Pinpoint the cell where the given text exists, returning its [x, y] midpoint coordinate. 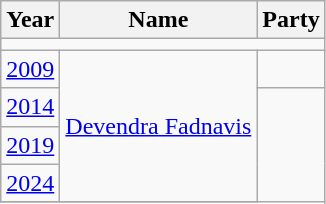
2014 [30, 107]
Devendra Fadnavis [158, 126]
Name [158, 20]
2009 [30, 69]
Year [30, 20]
2019 [30, 145]
2024 [30, 183]
Party [291, 20]
